From the cell containing the given text, extract its center point as (x, y) coordinate. 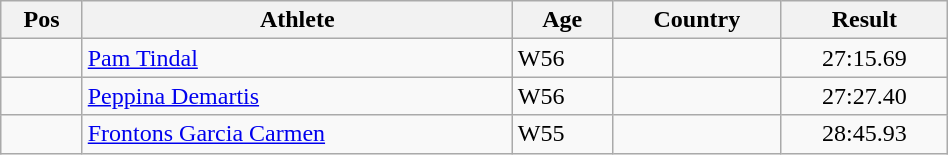
Age (562, 20)
27:15.69 (864, 58)
Result (864, 20)
Frontons Garcia Carmen (297, 134)
27:27.40 (864, 96)
W55 (562, 134)
Peppina Demartis (297, 96)
Athlete (297, 20)
Pos (42, 20)
28:45.93 (864, 134)
Country (696, 20)
Pam Tindal (297, 58)
